Identify which cell holds the provided text, then report its [x, y] central coordinate. 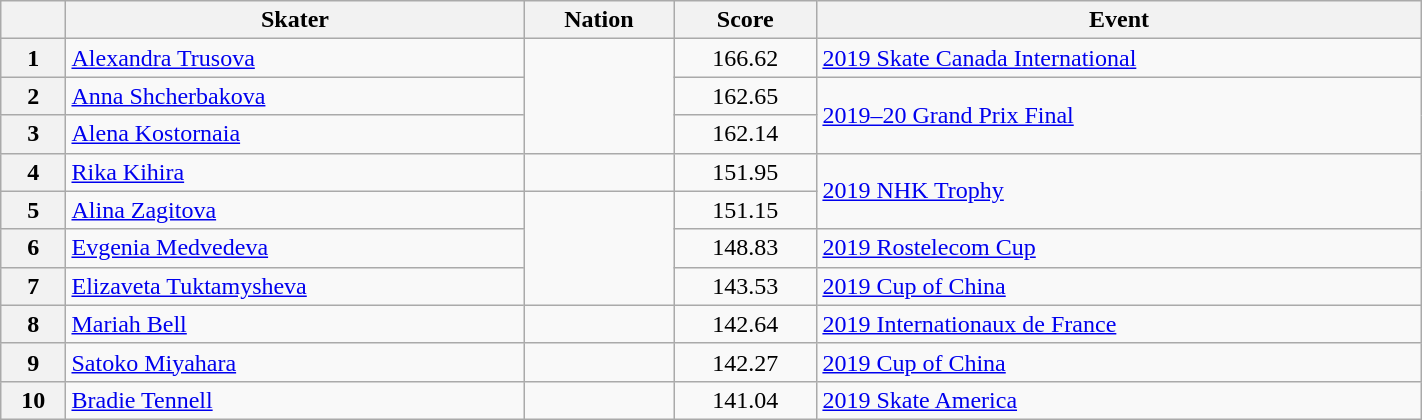
Alena Kostornaia [295, 134]
142.64 [746, 324]
2019 Skate Canada International [1119, 58]
141.04 [746, 400]
Mariah Bell [295, 324]
2019 Internationaux de France [1119, 324]
Skater [295, 20]
Anna Shcherbakova [295, 96]
1 [34, 58]
6 [34, 248]
Satoko Miyahara [295, 362]
Evgenia Medvedeva [295, 248]
2019 NHK Trophy [1119, 191]
143.53 [746, 286]
151.95 [746, 172]
162.65 [746, 96]
2019 Skate America [1119, 400]
162.14 [746, 134]
Score [746, 20]
5 [34, 210]
Event [1119, 20]
Rika Kihira [295, 172]
7 [34, 286]
148.83 [746, 248]
3 [34, 134]
Bradie Tennell [295, 400]
142.27 [746, 362]
4 [34, 172]
2019 Rostelecom Cup [1119, 248]
151.15 [746, 210]
166.62 [746, 58]
2 [34, 96]
2019–20 Grand Prix Final [1119, 115]
Elizaveta Tuktamysheva [295, 286]
10 [34, 400]
Alexandra Trusova [295, 58]
9 [34, 362]
Alina Zagitova [295, 210]
8 [34, 324]
Nation [599, 20]
